Identify which cell holds the provided text, then report its [X, Y] central coordinate. 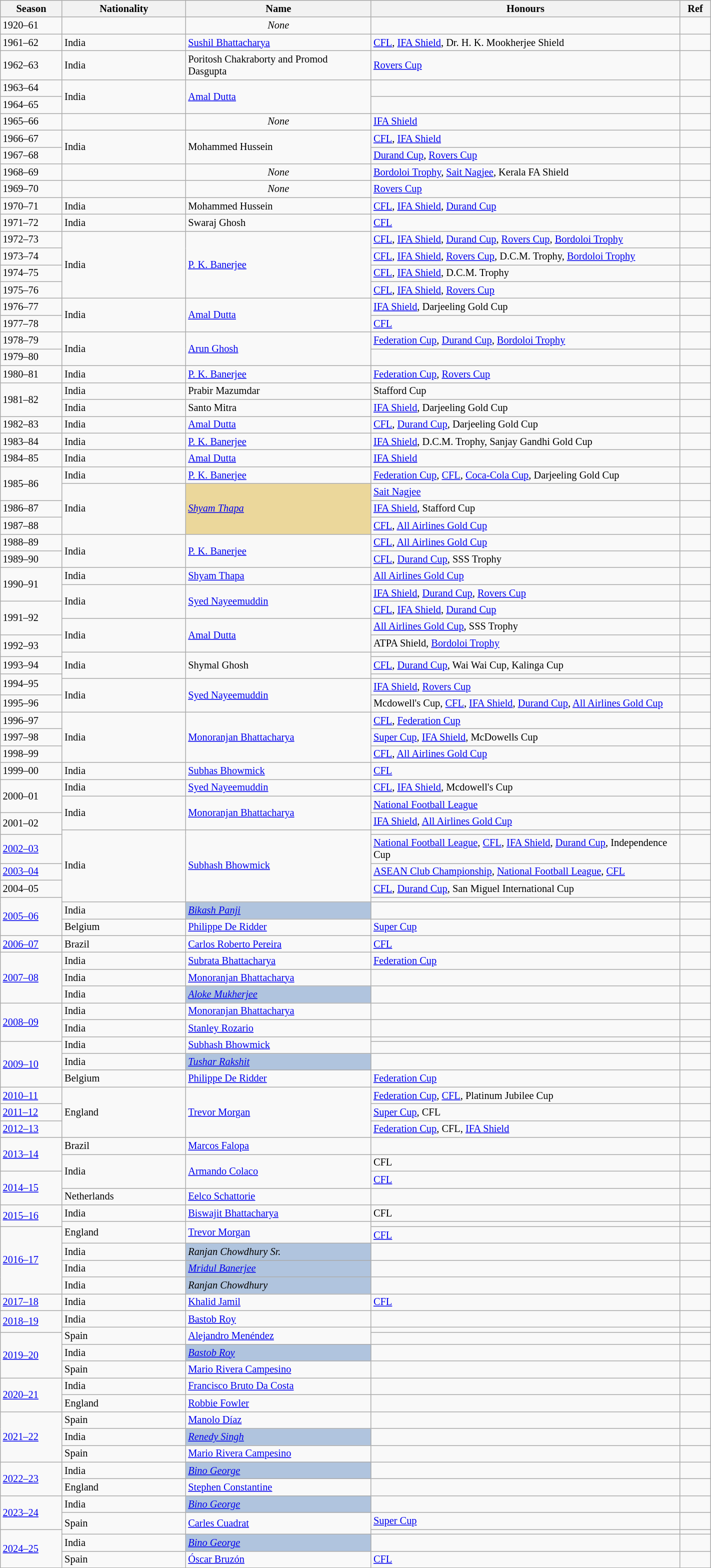
Carles Cuadrat [278, 1523]
1977–78 [31, 323]
2014–15 [31, 1188]
Federation Cup, Durand Cup, Bordoloi Trophy [525, 340]
2011–12 [31, 1112]
Federation Cup, CFL, Platinum Jubilee Cup [525, 1095]
1976–77 [31, 306]
2009–10 [31, 1064]
1973–74 [31, 256]
Sait Nagjee [525, 492]
1993–94 [31, 665]
Stephen Constantine [278, 1487]
1995–96 [31, 703]
National Football League [525, 804]
1985–86 [31, 483]
Shymal Ghosh [278, 665]
National Football League, CFL, IFA Shield, Durand Cup, Independence Cup [525, 849]
ATPA Shield, Bordoloi Trophy [525, 643]
2004–05 [31, 888]
All Airlines Gold Cup [525, 576]
Robbie Fowler [278, 1403]
1980–81 [31, 374]
Durand Cup, Rovers Cup [525, 155]
1964–65 [31, 105]
1981–82 [31, 399]
1990–91 [31, 584]
CFL, IFA Shield, D.C.M. Trophy [525, 273]
CFL, IFA Shield, Rovers Cup, D.C.M. Trophy, Bordoloi Trophy [525, 256]
Super Cup, IFA Shield, McDowells Cup [525, 737]
All Airlines Gold Cup, SSS Trophy [525, 626]
2021–22 [31, 1437]
Season [31, 8]
2019–20 [31, 1355]
1989–90 [31, 559]
Carlos Roberto Pereira [278, 944]
1971–72 [31, 222]
Nationality [124, 8]
1961–62 [31, 42]
Netherlands [124, 1196]
IFA Shield, D.C.M. Trophy, Sanjay Gandhi Gold Cup [525, 441]
Poritosh Chakraborty and Promod Dasgupta [278, 65]
Federation Cup, Rovers Cup [525, 374]
2018–19 [31, 1321]
Mcdowell's Cup, CFL, IFA Shield, Durand Cup, All Airlines Gold Cup [525, 703]
1979–80 [31, 357]
2005–06 [31, 916]
Armando Colaco [278, 1171]
1975–76 [31, 290]
Federation Cup, CFL, IFA Shield [525, 1129]
1988–89 [31, 542]
Ranjan Chowdhury [278, 1285]
CFL, IFA Shield, Mcdowell's Cup [525, 787]
1986–87 [31, 508]
1987–88 [31, 525]
2003–04 [31, 871]
Prabir Mazumdar [278, 391]
1984–85 [31, 458]
1994–95 [31, 684]
1978–79 [31, 340]
Ref [695, 8]
2023–24 [31, 1512]
Super Cup, CFL [525, 1112]
1966–67 [31, 138]
1968–69 [31, 172]
Swaraj Ghosh [278, 222]
2007–08 [31, 977]
2006–07 [31, 944]
2000–01 [31, 796]
Mridul Banerjee [278, 1268]
CFL, IFA Shield [525, 138]
Stanley Rozario [278, 1028]
2020–21 [31, 1394]
Arun Ghosh [278, 349]
Stafford Cup [525, 391]
Sushil Bhattacharya [278, 42]
IFA Shield, Stafford Cup [525, 508]
2001–02 [31, 824]
2008–09 [31, 1022]
Ranjan Chowdhury Sr. [278, 1251]
IFA Shield, All Airlines Gold Cup [525, 821]
Federation Cup, CFL, Coca-Cola Cup, Darjeeling Gold Cup [525, 475]
Renedy Singh [278, 1436]
Name [278, 8]
Subhas Bhowmick [278, 771]
CFL, Durand Cup, Wai Wai Cup, Kalinga Cup [525, 665]
1999–00 [31, 771]
1991–92 [31, 618]
2002–03 [31, 849]
Honours [525, 8]
2010–11 [31, 1095]
2012–13 [31, 1129]
1970–71 [31, 206]
1963–64 [31, 88]
Manolo Díaz [278, 1420]
2017–18 [31, 1302]
Eelco Schattorie [278, 1196]
Marcos Falopa [278, 1146]
2015–16 [31, 1215]
CFL, Durand Cup, SSS Trophy [525, 559]
CFL, Durand Cup, San Miguel International Cup [525, 888]
1982–83 [31, 424]
1998–99 [31, 754]
1992–93 [31, 646]
Alejandro Menéndez [278, 1335]
IFA Shield, Durand Cup, Rovers Cup [525, 593]
CFL, Durand Cup, Darjeeling Gold Cup [525, 424]
Khalid Jamil [278, 1302]
1972–73 [31, 239]
1996–97 [31, 720]
1983–84 [31, 441]
CFL, Federation Cup [525, 720]
1969–70 [31, 189]
Biswajit Bhattacharya [278, 1213]
CFL, IFA Shield, Durand Cup, Rovers Cup, Bordoloi Trophy [525, 239]
Óscar Bruzón [278, 1559]
CFL, IFA Shield, Rovers Cup [525, 290]
2016–17 [31, 1260]
2022–23 [31, 1479]
Santo Mitra [278, 407]
Bordoloi Trophy, Sait Nagjee, Kerala FA Shield [525, 172]
2024–25 [31, 1548]
1965–66 [31, 121]
Bikash Panji [278, 910]
Subrata Bhattacharya [278, 960]
1967–68 [31, 155]
1962–63 [31, 65]
IFA Shield, Rovers Cup [525, 686]
1920–61 [31, 25]
1997–98 [31, 737]
1974–75 [31, 273]
2013–14 [31, 1154]
Tushar Rakshit [278, 1061]
CFL, IFA Shield, Dr. H. K. Mookherjee Shield [525, 42]
Aloke Mukherjee [278, 994]
ASEAN Club Championship, National Football League, CFL [525, 871]
Francisco Bruto Da Costa [278, 1386]
